Provide the [X, Y] coordinate of the cell's center where the given text is located.  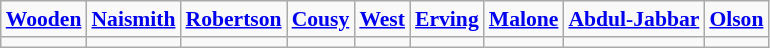
Abdul-Jabbar [634, 19]
Olson [736, 19]
Cousy [321, 19]
Wooden [44, 19]
Naismith [133, 19]
Robertson [234, 19]
Erving [447, 19]
Malone [524, 19]
West [382, 19]
